Extract the [X, Y] coordinate from the center of the cell holding the provided text.  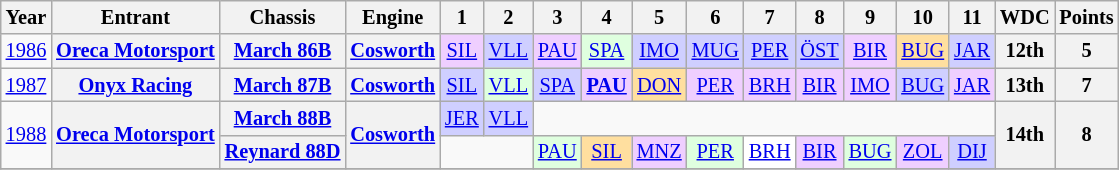
6 [716, 17]
March 86B [283, 51]
12th [1025, 51]
1988 [26, 134]
1 [462, 17]
WDC [1025, 17]
Year [26, 17]
1986 [26, 51]
Entrant [135, 17]
Points [1086, 17]
1987 [26, 85]
14th [1025, 134]
JER [462, 118]
March 88B [283, 118]
9 [870, 17]
2 [508, 17]
10 [922, 17]
March 87B [283, 85]
11 [972, 17]
13th [1025, 85]
4 [607, 17]
Reynard 88D [283, 152]
ZOL [922, 152]
DIJ [972, 152]
Onyx Racing [135, 85]
Engine [392, 17]
3 [558, 17]
MUG [716, 51]
ÖST [819, 51]
MNZ [660, 152]
Chassis [283, 17]
DON [660, 85]
